From the cell containing the given text, extract its center point as [X, Y] coordinate. 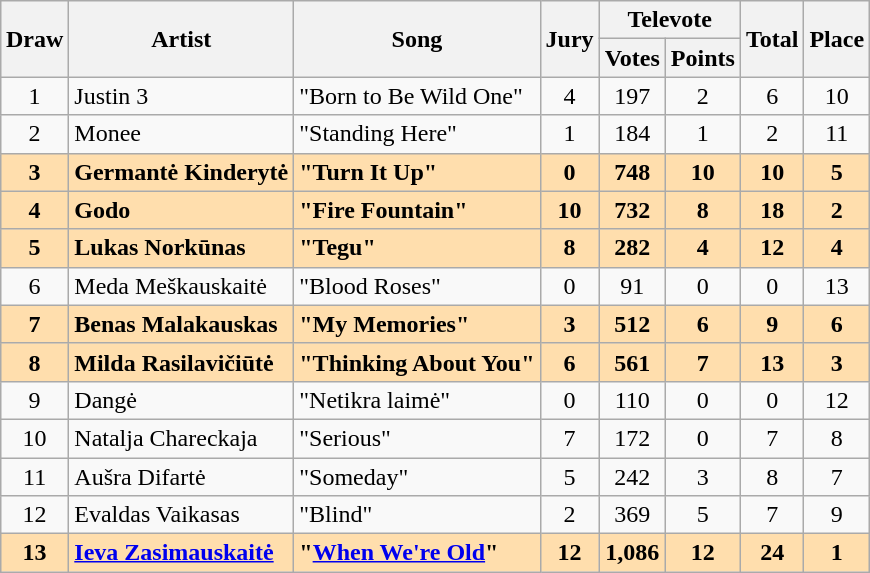
"When We're Old" [417, 553]
110 [632, 400]
Points [702, 58]
"Fire Fountain" [417, 210]
197 [632, 96]
Germantė Kinderytė [182, 172]
24 [772, 553]
1,086 [632, 553]
732 [632, 210]
"Born to Be Wild One" [417, 96]
Ieva Zasimauskaitė [182, 553]
"Someday" [417, 477]
Evaldas Vaikasas [182, 515]
"Thinking About You" [417, 362]
Artist [182, 39]
184 [632, 134]
"Netikra laimė" [417, 400]
Televote [670, 20]
"Standing Here" [417, 134]
Jury [570, 39]
"Turn It Up" [417, 172]
512 [632, 324]
369 [632, 515]
Monee [182, 134]
18 [772, 210]
561 [632, 362]
"Tegu" [417, 248]
Dangė [182, 400]
91 [632, 286]
"Serious" [417, 438]
172 [632, 438]
"Blood Roses" [417, 286]
Draw [34, 39]
Total [772, 39]
"Blind" [417, 515]
Song [417, 39]
242 [632, 477]
Godo [182, 210]
Aušra Difartė [182, 477]
282 [632, 248]
Lukas Norkūnas [182, 248]
Place [837, 39]
Votes [632, 58]
748 [632, 172]
Milda Rasilavičiūtė [182, 362]
Meda Meškauskaitė [182, 286]
"My Memories" [417, 324]
Justin 3 [182, 96]
Natalja Chareckaja [182, 438]
Benas Malakauskas [182, 324]
